From the cell containing the given text, extract its center point as [X, Y] coordinate. 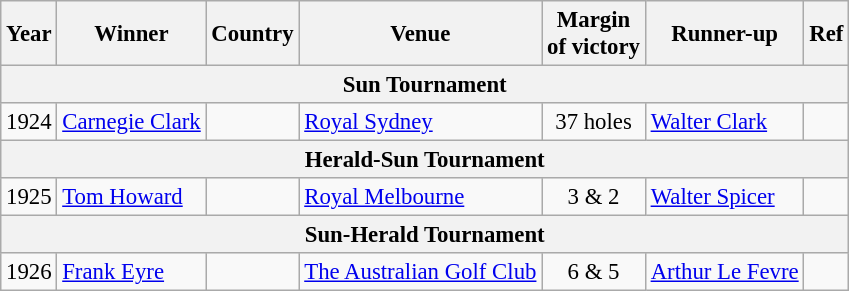
Herald-Sun Tournament [425, 160]
Ref [826, 34]
Walter Spicer [724, 197]
Winner [132, 34]
Venue [420, 34]
Tom Howard [132, 197]
Walter Clark [724, 122]
Royal Sydney [420, 122]
1924 [29, 122]
Carnegie Clark [132, 122]
Sun Tournament [425, 85]
Year [29, 34]
37 holes [594, 122]
3 & 2 [594, 197]
1925 [29, 197]
Marginof victory [594, 34]
Country [252, 34]
Royal Melbourne [420, 197]
Sun-Herald Tournament [425, 235]
Runner-up [724, 34]
